Provide the (X, Y) coordinate of the cell's center where the given text is located.  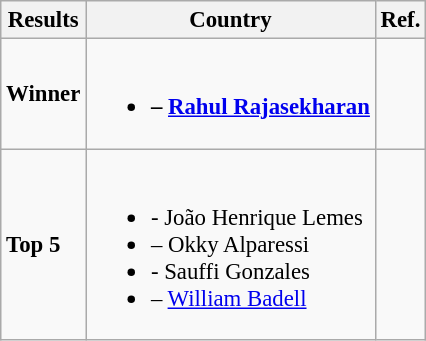
– Rahul Rajasekharan (231, 94)
- João Henrique Lemes – Okky Alparessi - Sauffi Gonzales – William Badell (231, 244)
Top 5 (44, 244)
Ref. (400, 20)
Results (44, 20)
Winner (44, 94)
Country (231, 20)
